Return the (x, y) coordinate for the center point of the cell that contains the specified text.  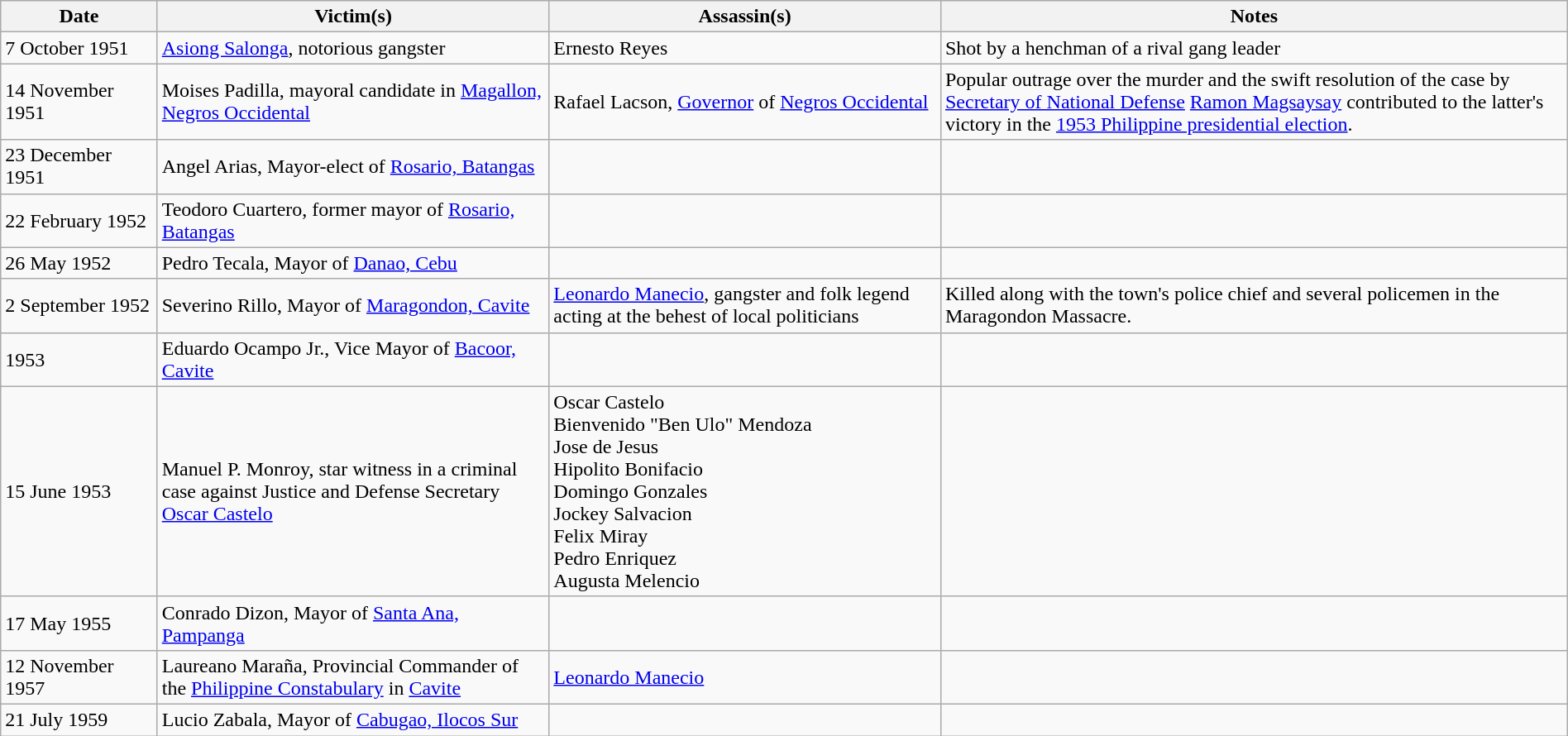
Ernesto Reyes (745, 48)
Eduardo Ocampo Jr., Vice Mayor of Bacoor, Cavite (353, 359)
14 November 1951 (79, 102)
21 July 1959 (79, 719)
Asiong Salonga, notorious gangster (353, 48)
Notes (1254, 17)
23 December 1951 (79, 167)
Pedro Tecala, Mayor of Danao, Cebu (353, 263)
12 November 1957 (79, 676)
Manuel P. Monroy, star witness in a criminal case against Justice and Defense Secretary Oscar Castelo (353, 491)
22 February 1952 (79, 220)
7 October 1951 (79, 48)
Killed along with the town's police chief and several policemen in the Maragondon Massacre. (1254, 306)
Angel Arias, Mayor-elect of Rosario, Batangas (353, 167)
Leonardo Manecio (745, 676)
2 September 1952 (79, 306)
Shot by a henchman of a rival gang leader (1254, 48)
Date (79, 17)
Laureano Maraña, Provincial Commander of the Philippine Constabulary in Cavite (353, 676)
Teodoro Cuartero, former mayor of Rosario, Batangas (353, 220)
Severino Rillo, Mayor of Maragondon, Cavite (353, 306)
1953 (79, 359)
Rafael Lacson, Governor of Negros Occidental (745, 102)
Oscar CasteloBienvenido "Ben Ulo" MendozaJose de JesusHipolito BonifacioDomingo GonzalesJockey SalvacionFelix MirayPedro EnriquezAugusta Melencio (745, 491)
17 May 1955 (79, 624)
26 May 1952 (79, 263)
Conrado Dizon, Mayor of Santa Ana, Pampanga (353, 624)
Assassin(s) (745, 17)
Victim(s) (353, 17)
Lucio Zabala, Mayor of Cabugao, Ilocos Sur (353, 719)
15 June 1953 (79, 491)
Leonardo Manecio, gangster and folk legend acting at the behest of local politicians (745, 306)
Moises Padilla, mayoral candidate in Magallon, Negros Occidental (353, 102)
